Search for the cell housing the specified text and yield its [x, y] center coordinate. 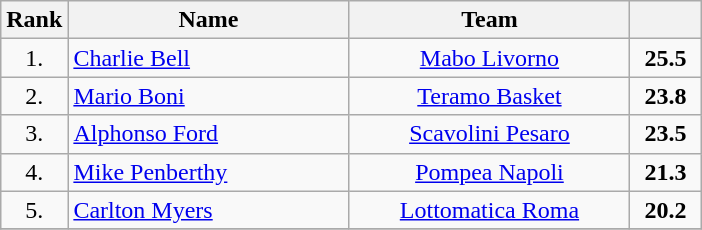
Name [208, 20]
Alphonso Ford [208, 134]
1. [34, 58]
Mario Boni [208, 96]
5. [34, 210]
20.2 [666, 210]
Charlie Bell [208, 58]
Teramo Basket [490, 96]
23.8 [666, 96]
Mabo Livorno [490, 58]
Lottomatica Roma [490, 210]
Mike Penberthy [208, 172]
3. [34, 134]
21.3 [666, 172]
Pompea Napoli [490, 172]
Team [490, 20]
Scavolini Pesaro [490, 134]
25.5 [666, 58]
2. [34, 96]
Rank [34, 20]
Carlton Myers [208, 210]
4. [34, 172]
23.5 [666, 134]
